For the text-containing cell, return its midpoint in (x, y) coordinate format. 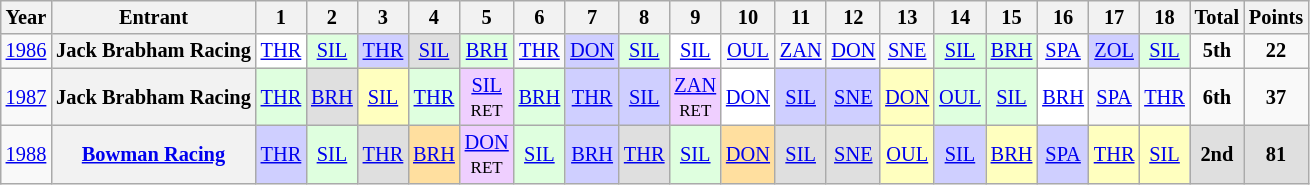
1 (281, 17)
Year (26, 17)
Entrant (154, 17)
Points (1276, 17)
11 (801, 17)
Bowman Racing (154, 154)
81 (1276, 154)
4 (434, 17)
5th (1217, 51)
13 (907, 17)
3 (383, 17)
1988 (26, 154)
ZAN (801, 51)
15 (1012, 17)
37 (1276, 97)
ZOL (1114, 51)
SILRET (487, 97)
8 (644, 17)
6 (540, 17)
6th (1217, 97)
1986 (26, 51)
9 (695, 17)
14 (960, 17)
Total (1217, 17)
22 (1276, 51)
1987 (26, 97)
2 (332, 17)
7 (592, 17)
16 (1063, 17)
12 (853, 17)
ZANRET (695, 97)
10 (748, 17)
5 (487, 17)
18 (1164, 17)
2nd (1217, 154)
17 (1114, 17)
DONRET (487, 154)
